Extract the [X, Y] coordinate from the center of the cell holding the provided text.  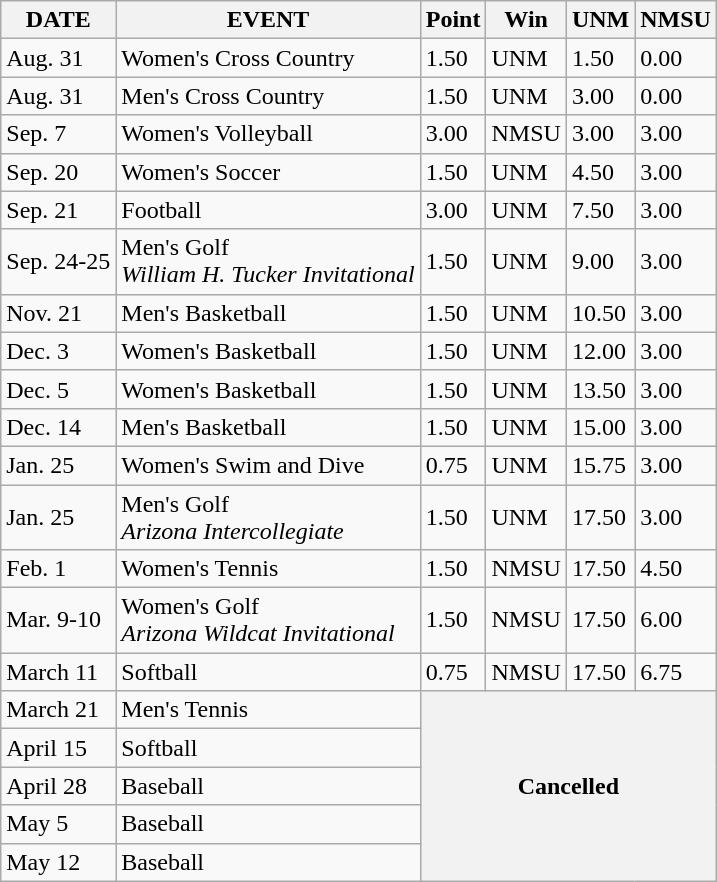
Point [453, 20]
Men's Tennis [268, 710]
12.00 [600, 351]
10.50 [600, 313]
Women's Swim and Dive [268, 465]
May 12 [58, 862]
EVENT [268, 20]
Mar. 9-10 [58, 620]
Sep. 21 [58, 210]
DATE [58, 20]
6.75 [676, 672]
6.00 [676, 620]
Men's GolfWilliam H. Tucker Invitational [268, 262]
Dec. 14 [58, 427]
Women's Volleyball [268, 134]
April 28 [58, 786]
Women's Cross Country [268, 58]
7.50 [600, 210]
15.00 [600, 427]
Dec. 3 [58, 351]
Dec. 5 [58, 389]
Women's Tennis [268, 569]
9.00 [600, 262]
Sep. 24-25 [58, 262]
Sep. 20 [58, 172]
Feb. 1 [58, 569]
March 21 [58, 710]
Men's GolfArizona Intercollegiate [268, 516]
Women's Soccer [268, 172]
Women's GolfArizona Wildcat Invitational [268, 620]
Cancelled [568, 786]
Men's Cross Country [268, 96]
April 15 [58, 748]
15.75 [600, 465]
Sep. 7 [58, 134]
Win [526, 20]
March 11 [58, 672]
May 5 [58, 824]
13.50 [600, 389]
Football [268, 210]
Nov. 21 [58, 313]
